Identify which cell holds the provided text, then report its (x, y) central coordinate. 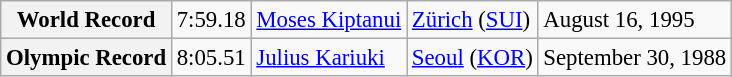
Zürich (SUI) (473, 20)
Olympic Record (86, 58)
August 16, 1995 (634, 20)
Julius Kariuki (329, 58)
7:59.18 (211, 20)
Moses Kiptanui (329, 20)
September 30, 1988 (634, 58)
8:05.51 (211, 58)
World Record (86, 20)
Seoul (KOR) (473, 58)
